Scan for the cell matching the given text and deliver its (x, y) coordinate at center. 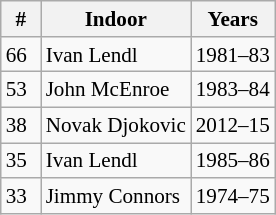
1974–75 (233, 196)
Years (233, 18)
35 (21, 160)
1981–83 (233, 54)
1983–84 (233, 90)
66 (21, 54)
2012–15 (233, 124)
38 (21, 124)
53 (21, 90)
Novak Djokovic (116, 124)
Jimmy Connors (116, 196)
33 (21, 196)
Indoor (116, 18)
John McEnroe (116, 90)
# (21, 18)
1985–86 (233, 160)
